Provide the (x, y) coordinate of the cell's center where the given text is located.  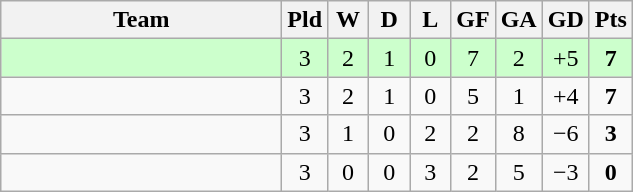
L (430, 20)
+5 (566, 58)
GA (518, 20)
−3 (566, 172)
D (390, 20)
Team (142, 20)
8 (518, 134)
Pld (305, 20)
−6 (566, 134)
W (348, 20)
GD (566, 20)
GF (473, 20)
Pts (610, 20)
+4 (566, 96)
